Return the (X, Y) coordinate for the center point of the cell that contains the specified text.  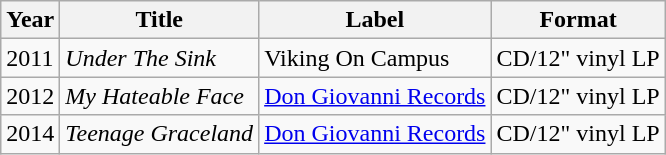
Teenage Graceland (160, 134)
Viking On Campus (375, 58)
Title (160, 20)
My Hateable Face (160, 96)
Format (578, 20)
2012 (30, 96)
2014 (30, 134)
Under The Sink (160, 58)
2011 (30, 58)
Year (30, 20)
Label (375, 20)
